Extract the [X, Y] coordinate from the center of the cell holding the provided text.  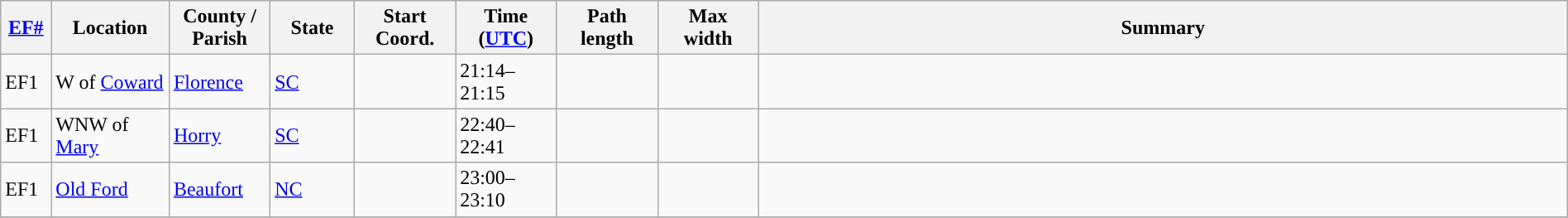
W of Coward [111, 81]
21:14–21:15 [506, 81]
Location [111, 28]
Time (UTC) [506, 28]
22:40–22:41 [506, 136]
Beaufort [219, 189]
23:00–23:10 [506, 189]
Max width [708, 28]
Horry [219, 136]
WNW of Mary [111, 136]
Old Ford [111, 189]
NC [313, 189]
State [313, 28]
County / Parish [219, 28]
EF# [26, 28]
Start Coord. [404, 28]
Florence [219, 81]
Path length [607, 28]
Summary [1163, 28]
